Search for the cell housing the specified text and yield its [x, y] center coordinate. 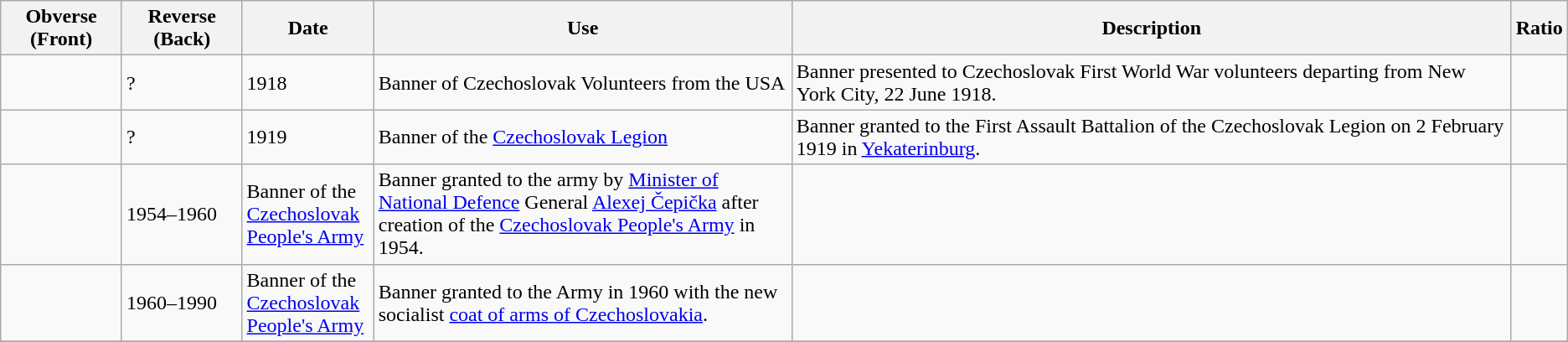
Banner granted to the Army in 1960 with the new socialist coat of arms of Czechoslovakia. [583, 303]
Banner of Czechoslovak Volunteers from the USA [583, 82]
Date [308, 28]
Banner presented to Czechoslovak First World War volunteers departing from New York City, 22 June 1918. [1151, 82]
Obverse (Front) [62, 28]
1919 [308, 137]
1918 [308, 82]
Reverse (Back) [182, 28]
Banner of the Czechoslovak Legion [583, 137]
Description [1151, 28]
Use [583, 28]
1954–1960 [182, 215]
Banner granted to the army by Minister of National Defence General Alexej Čepička after creation of the Czechoslovak People's Army in 1954. [583, 215]
Banner granted to the First Assault Battalion of the Czechoslovak Legion on 2 February 1919 in Yekaterinburg. [1151, 137]
1960–1990 [182, 303]
Ratio [1540, 28]
